Pinpoint the cell where the given text exists, returning its [x, y] midpoint coordinate. 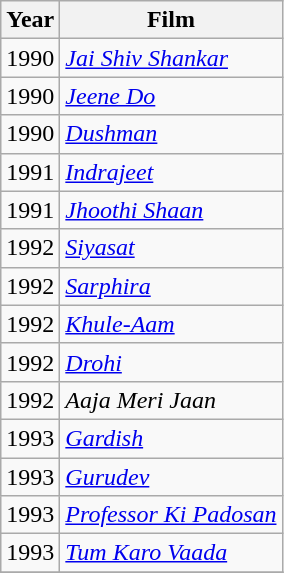
Jai Shiv Shankar [171, 58]
Drohi [171, 362]
Siyasat [171, 248]
Sarphira [171, 286]
Indrajeet [171, 172]
Gurudev [171, 477]
Dushman [171, 134]
Professor Ki Padosan [171, 515]
Gardish [171, 438]
Jhoothi Shaan [171, 210]
Aaja Meri Jaan [171, 400]
Year [30, 20]
Khule-Aam [171, 324]
Film [171, 20]
Jeene Do [171, 96]
Tum Karo Vaada [171, 553]
